From the cell containing the given text, extract its center point as [x, y] coordinate. 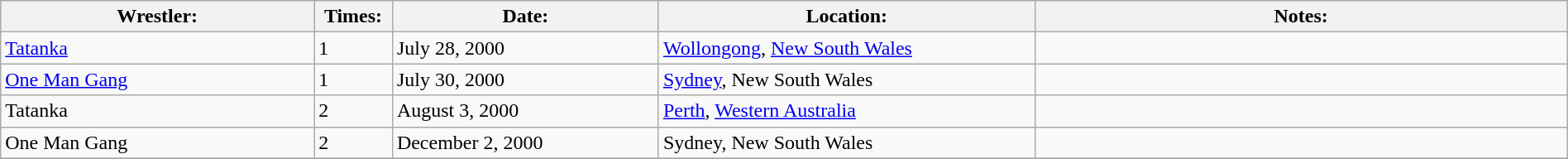
August 3, 2000 [525, 111]
Location: [847, 17]
Wrestler: [157, 17]
July 30, 2000 [525, 79]
December 2, 2000 [525, 142]
Wollongong, New South Wales [847, 48]
Notes: [1301, 17]
Date: [525, 17]
Perth, Western Australia [847, 111]
Times: [354, 17]
July 28, 2000 [525, 48]
